Locate the cell with the specified text and output its [X, Y] center coordinate. 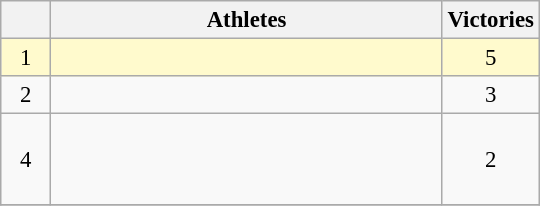
3 [490, 95]
1 [26, 58]
Athletes [246, 20]
5 [490, 58]
4 [26, 160]
Victories [490, 20]
